Return the [X, Y] coordinate for the center point of the cell that contains the specified text.  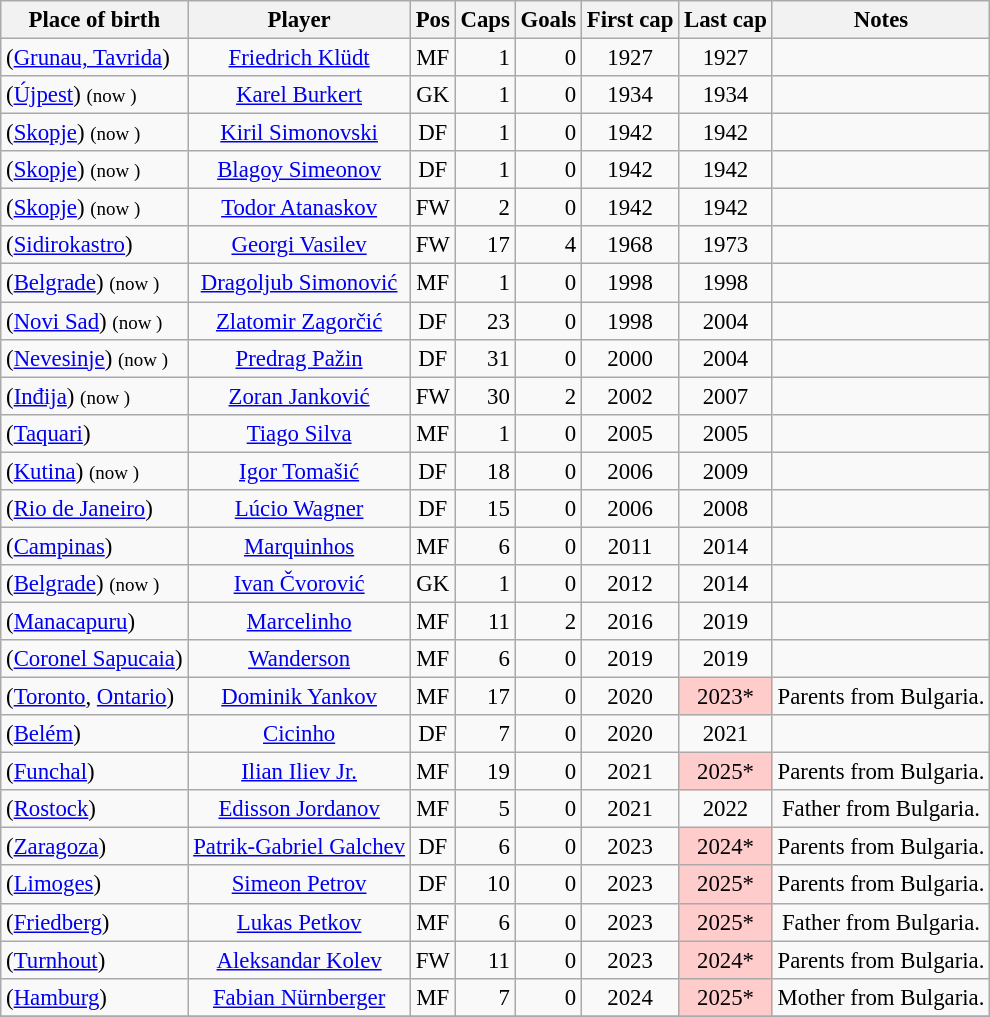
(Rio de Janeiro) [94, 509]
(Sidirokastro) [94, 245]
2024 [630, 997]
Lúcio Wagner [300, 509]
(Manacapuru) [94, 621]
Simeon Petrov [300, 885]
Lukas Petkov [300, 922]
Mother from Bulgaria. [880, 997]
Todor Atanaskov [300, 208]
(Turnhout) [94, 960]
(Nevesinje) (now ) [94, 358]
2000 [630, 358]
Marquinhos [300, 546]
(Limoges) [94, 885]
2002 [630, 396]
Kiril Simonovski [300, 133]
Patrik-Gabriel Galchev [300, 847]
15 [485, 509]
2022 [726, 809]
(Kutina) (now ) [94, 471]
Player [300, 20]
Place of birth [94, 20]
Zoran Janković [300, 396]
2011 [630, 546]
(Belém) [94, 734]
First cap [630, 20]
10 [485, 885]
Igor Tomašić [300, 471]
Edisson Jordanov [300, 809]
Notes [880, 20]
18 [485, 471]
19 [485, 772]
2009 [726, 471]
(Újpest) (now ) [94, 95]
2012 [630, 584]
Dominik Yankov [300, 697]
23 [485, 321]
2016 [630, 621]
2008 [726, 509]
(Grunau, Tavrida) [94, 58]
Pos [432, 20]
2023* [726, 697]
Predrag Pažin [300, 358]
(Rostock) [94, 809]
1968 [630, 245]
(Novi Sad) (now ) [94, 321]
(Hamburg) [94, 997]
(Inđija) (now ) [94, 396]
(Campinas) [94, 546]
Karel Burkert [300, 95]
(Taquari) [94, 433]
(Toronto, Ontario) [94, 697]
(Friedberg) [94, 922]
Friedrich Klüdt [300, 58]
30 [485, 396]
(Zaragoza) [94, 847]
Ilian Iliev Jr. [300, 772]
Ivan Čvorović [300, 584]
Cicinho [300, 734]
(Funchal) [94, 772]
(Coronel Sapucaia) [94, 659]
31 [485, 358]
Zlatomir Zagorčić [300, 321]
4 [548, 245]
Blagoy Simeonov [300, 170]
1973 [726, 245]
Wanderson [300, 659]
Caps [485, 20]
Fabian Nürnberger [300, 997]
Tiago Silva [300, 433]
2007 [726, 396]
Georgi Vasilev [300, 245]
Last cap [726, 20]
Dragoljub Simonović [300, 283]
5 [485, 809]
Marcelinho [300, 621]
Goals [548, 20]
Aleksandar Kolev [300, 960]
